Determine the (x, y) coordinate at the center of the cell enclosing the given text.  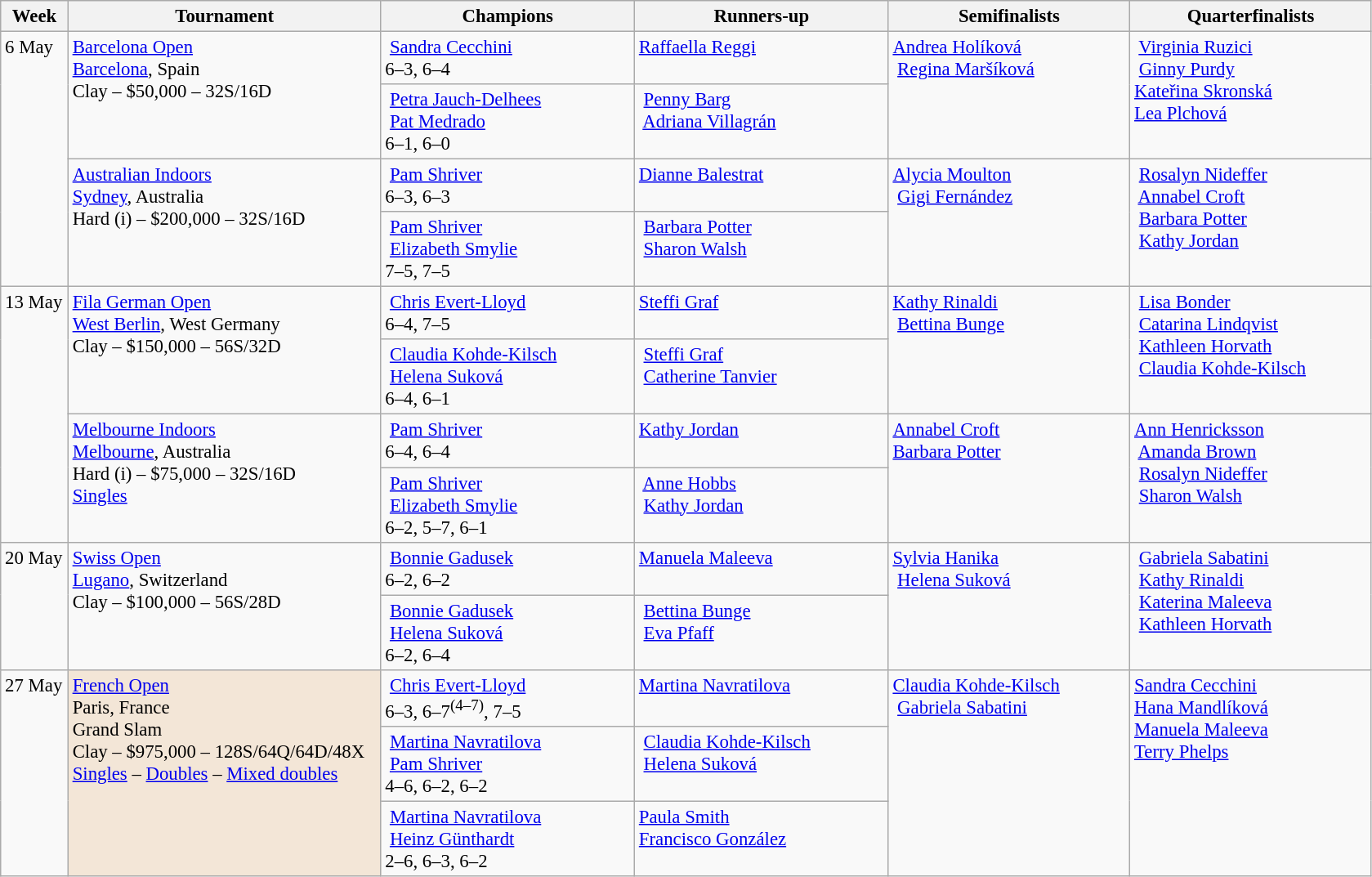
Bettina Bunge Eva Pfaff (762, 633)
Martina Navratilova Pam Shriver 4–6, 6–2, 6–2 (508, 764)
Petra Jauch-Delhees Pat Medrado6–1, 6–0 (508, 122)
Sandra Cecchini6–3, 6–4 (508, 59)
Claudia Kohde-Kilsch Gabriela Sabatini (1009, 772)
6 May (34, 159)
French Open Paris, FranceGrand Slam Clay – $975,000 – 128S/64Q/64D/48X Singles – Doubles – Mixed doubles (224, 772)
Barbara Potter Sharon Walsh (762, 249)
Pam Shriver Elizabeth Smylie6–2, 5–7, 6–1 (508, 505)
Martina Navratilova Heinz Günthardt 2–6, 6–3, 6–2 (508, 839)
Pam Shriver6–4, 6–4 (508, 441)
Manuela Maleeva (762, 569)
Barcelona OpenBarcelona, SpainClay – $50,000 – 32S/16D (224, 96)
Dianne Balestrat (762, 186)
27 May (34, 772)
Bonnie Gadusek Helena Suková 6–2, 6–4 (508, 633)
Penny Barg Adriana Villagrán (762, 122)
Annabel Croft Barbara Potter (1009, 478)
Pam Shriver Elizabeth Smylie7–5, 7–5 (508, 249)
Kathy Jordan (762, 441)
Anne Hobbs Kathy Jordan (762, 505)
Steffi Graf (762, 314)
Week (34, 16)
Raffaella Reggi (762, 59)
Melbourne IndoorsMelbourne, AustraliaHard (i) – $75,000 – 32S/16D Singles (224, 478)
Kathy Rinaldi Bettina Bunge (1009, 351)
Champions (508, 16)
13 May (34, 414)
Semifinalists (1009, 16)
Bonnie Gadusek6–2, 6–2 (508, 569)
Chris Evert-Lloyd6–4, 7–5 (508, 314)
Martina Navratilova (762, 698)
Swiss Open Lugano, SwitzerlandClay – $100,000 – 56S/28D (224, 606)
Andrea Holíková Regina Maršíková (1009, 96)
Chris Evert-Lloyd 6–3, 6–7(4–7), 7–5 (508, 698)
Gabriela Sabatini Kathy Rinaldi Katerina Maleeva Kathleen Horvath (1251, 606)
Lisa Bonder Catarina Lindqvist Kathleen Horvath Claudia Kohde-Kilsch (1251, 351)
Tournament (224, 16)
Sandra Cecchini Hana Mandlíková Manuela Maleeva Terry Phelps (1251, 772)
Claudia Kohde-Kilsch Helena Suková (762, 764)
Runners-up (762, 16)
20 May (34, 606)
Claudia Kohde-Kilsch Helena Suková 6–4, 6–1 (508, 378)
Fila German Open West Berlin, West GermanyClay – $150,000 – 56S/32D (224, 351)
Rosalyn Nideffer Annabel Croft Barbara Potter Kathy Jordan (1251, 223)
Virginia Ruzici Ginny Purdy Kateřina Skronská Lea Plchová (1251, 96)
Paula Smith Francisco González (762, 839)
Sylvia Hanika Helena Suková (1009, 606)
Quarterfinalists (1251, 16)
Steffi Graf Catherine Tanvier (762, 378)
Pam Shriver6–3, 6–3 (508, 186)
Alycia Moulton Gigi Fernández (1009, 223)
Australian IndoorsSydney, AustraliaHard (i) – $200,000 – 32S/16D (224, 223)
Ann Henricksson Amanda Brown Rosalyn Nideffer Sharon Walsh (1251, 478)
